Output the (x, y) coordinate of the center of the cell containing the given text.  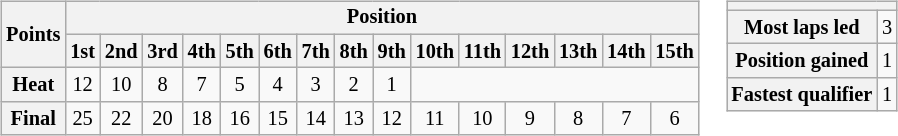
Position (382, 18)
Heat (33, 85)
18 (202, 119)
Final (33, 119)
9 (530, 119)
10th (435, 51)
13th (578, 51)
11 (435, 119)
20 (162, 119)
22 (122, 119)
16 (240, 119)
5 (240, 85)
8th (354, 51)
7th (316, 51)
Position gained (802, 61)
4th (202, 51)
Most laps led (802, 27)
13 (354, 119)
6th (278, 51)
3rd (162, 51)
2nd (122, 51)
14th (626, 51)
25 (82, 119)
11th (482, 51)
Fastest qualifier (802, 95)
4 (278, 85)
5th (240, 51)
Points (33, 34)
9th (392, 51)
2 (354, 85)
15th (674, 51)
1st (82, 51)
14 (316, 119)
12th (530, 51)
15 (278, 119)
6 (674, 119)
